Return the (X, Y) coordinate for the center point of the cell that contains the specified text.  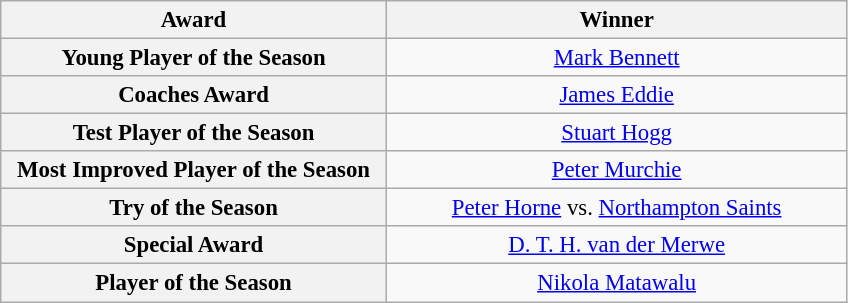
Try of the Season (194, 208)
Nikola Matawalu (616, 283)
D. T. H. van der Merwe (616, 245)
Award (194, 20)
Player of the Season (194, 283)
Young Player of the Season (194, 58)
Coaches Award (194, 95)
Special Award (194, 245)
Most Improved Player of the Season (194, 170)
James Eddie (616, 95)
Winner (616, 20)
Stuart Hogg (616, 133)
Peter Horne vs. Northampton Saints (616, 208)
Mark Bennett (616, 58)
Peter Murchie (616, 170)
Test Player of the Season (194, 133)
